Extract the (X, Y) coordinate from the center of the cell holding the provided text.  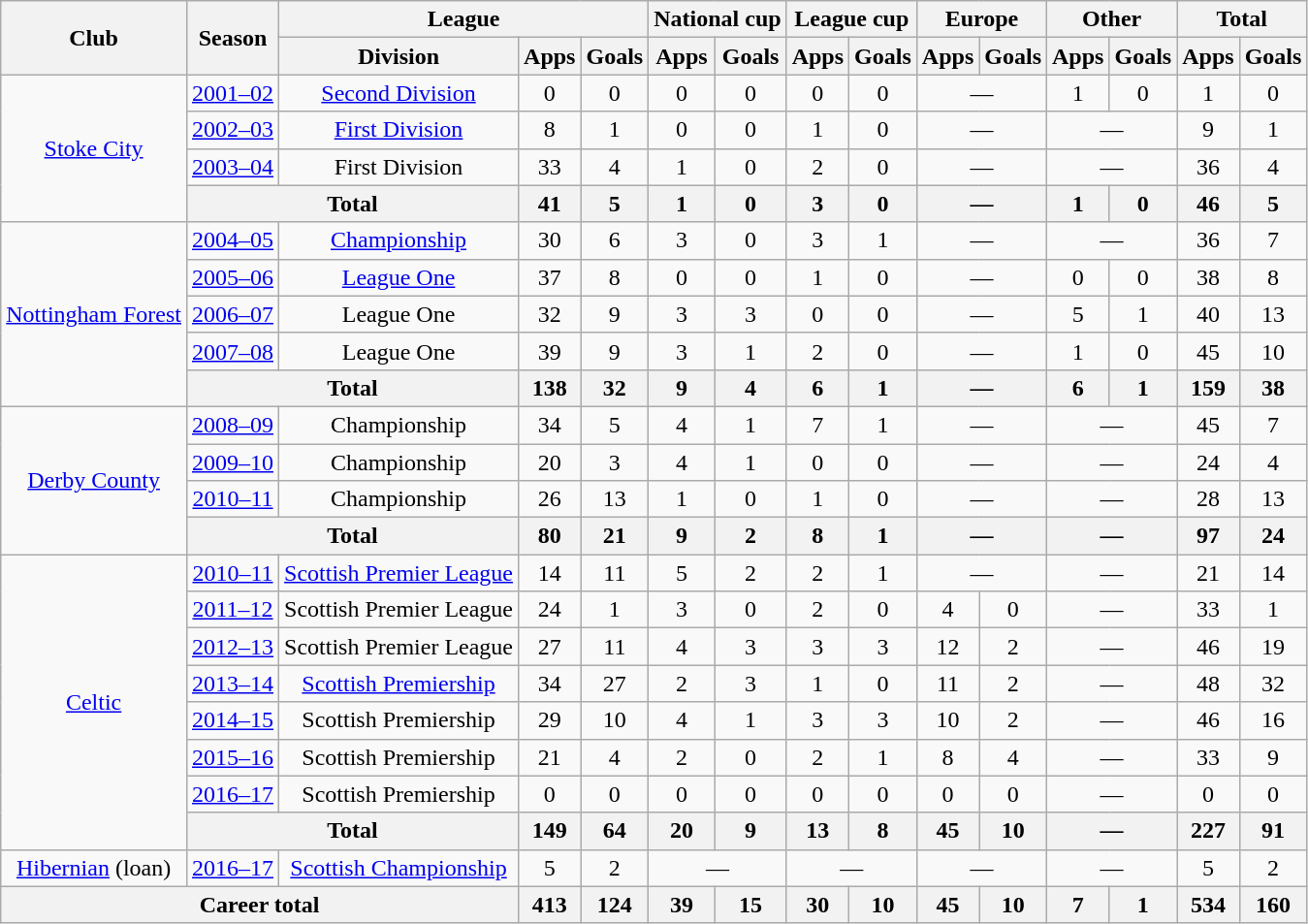
138 (550, 388)
41 (550, 204)
Europe (981, 19)
2005–06 (233, 277)
2009–10 (233, 462)
Season (233, 38)
534 (1208, 905)
19 (1273, 647)
Derby County (94, 480)
National cup (718, 19)
160 (1273, 905)
2002–03 (233, 130)
124 (615, 905)
37 (550, 277)
40 (1208, 314)
2011–12 (233, 610)
League (463, 19)
League cup (851, 19)
Celtic (94, 702)
2003–04 (233, 167)
16 (1273, 720)
Hibernian (loan) (94, 868)
29 (550, 720)
Career total (260, 905)
2013–14 (233, 684)
2004–05 (233, 240)
28 (1208, 499)
Scottish Championship (399, 868)
2012–13 (233, 647)
Other (1112, 19)
91 (1273, 831)
159 (1208, 388)
2015–16 (233, 757)
2007–08 (233, 351)
2014–15 (233, 720)
413 (550, 905)
Second Division (399, 93)
Division (399, 56)
2006–07 (233, 314)
Stoke City (94, 148)
26 (550, 499)
Club (94, 38)
48 (1208, 684)
149 (550, 831)
97 (1208, 536)
80 (550, 536)
2001–02 (233, 93)
12 (947, 647)
227 (1208, 831)
15 (750, 905)
Nottingham Forest (94, 314)
2008–09 (233, 425)
64 (615, 831)
